Find where the given text appears and provide that cell's center as [X, Y] coordinate. 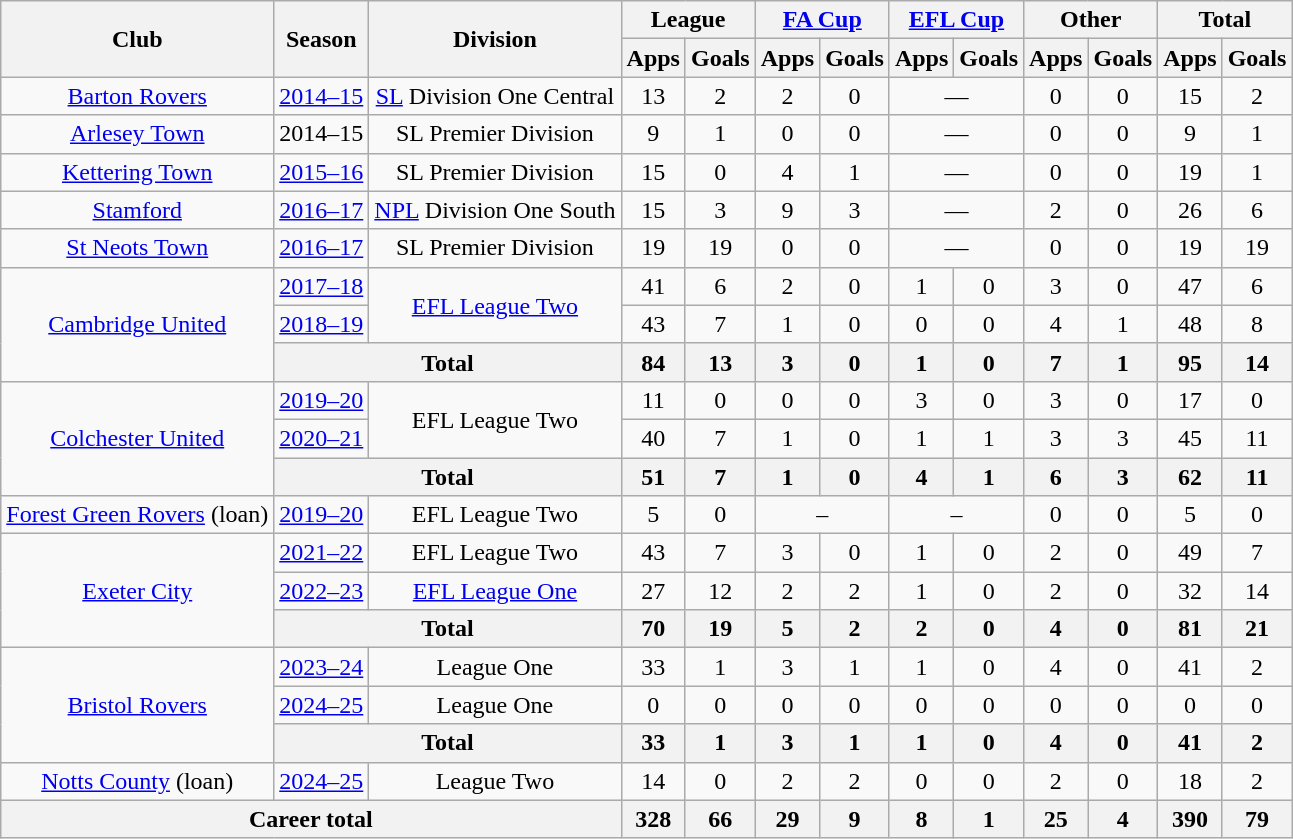
62 [1190, 477]
League Two [495, 781]
17 [1190, 400]
25 [1056, 819]
Arlesey Town [138, 134]
2021–22 [322, 553]
Bristol Rovers [138, 705]
2020–21 [322, 438]
St Neots Town [138, 248]
Stamford [138, 210]
81 [1190, 629]
League [688, 20]
49 [1190, 553]
Club [138, 39]
2023–24 [322, 667]
Division [495, 39]
2015–16 [322, 172]
51 [653, 477]
12 [720, 591]
Forest Green Rovers (loan) [138, 515]
328 [653, 819]
26 [1190, 210]
29 [787, 819]
390 [1190, 819]
EFL League One [495, 591]
SL Division One Central [495, 96]
66 [720, 819]
21 [1257, 629]
84 [653, 362]
18 [1190, 781]
47 [1190, 286]
Kettering Town [138, 172]
2017–18 [322, 286]
Cambridge United [138, 324]
48 [1190, 324]
2018–19 [322, 324]
27 [653, 591]
2022–23 [322, 591]
Notts County (loan) [138, 781]
40 [653, 438]
EFL Cup [956, 20]
Barton Rovers [138, 96]
FA Cup [822, 20]
32 [1190, 591]
95 [1190, 362]
Other [1091, 20]
Exeter City [138, 591]
45 [1190, 438]
79 [1257, 819]
NPL Division One South [495, 210]
Season [322, 39]
70 [653, 629]
Colchester United [138, 438]
Career total [311, 819]
